For the text-containing cell, return its midpoint in [X, Y] coordinate format. 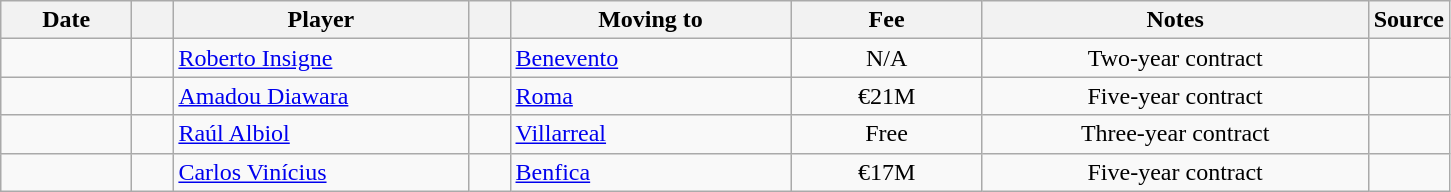
N/A [886, 58]
Benevento [650, 58]
Free [886, 134]
Villarreal [650, 134]
Three-year contract [1175, 134]
Date [66, 20]
€17M [886, 172]
Two-year contract [1175, 58]
€21M [886, 96]
Benfica [650, 172]
Fee [886, 20]
Roma [650, 96]
Raúl Albiol [321, 134]
Notes [1175, 20]
Roberto Insigne [321, 58]
Moving to [650, 20]
Player [321, 20]
Carlos Vinícius [321, 172]
Source [1408, 20]
Amadou Diawara [321, 96]
